Scan for the cell matching the given text and deliver its [X, Y] coordinate at center. 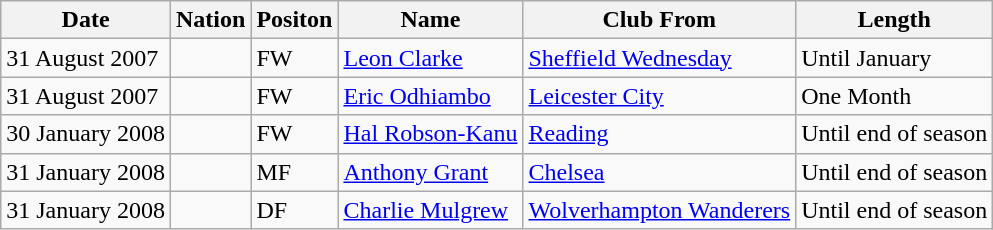
Club From [660, 20]
Nation [210, 20]
DF [294, 210]
Wolverhampton Wanderers [660, 210]
Until January [894, 58]
Anthony Grant [430, 172]
One Month [894, 96]
30 January 2008 [86, 134]
Eric Odhiambo [430, 96]
Leon Clarke [430, 58]
Chelsea [660, 172]
Reading [660, 134]
Date [86, 20]
Positon [294, 20]
Charlie Mulgrew [430, 210]
MF [294, 172]
Hal Robson-Kanu [430, 134]
Name [430, 20]
Sheffield Wednesday [660, 58]
Leicester City [660, 96]
Length [894, 20]
